For the text-containing cell, return its midpoint in [x, y] coordinate format. 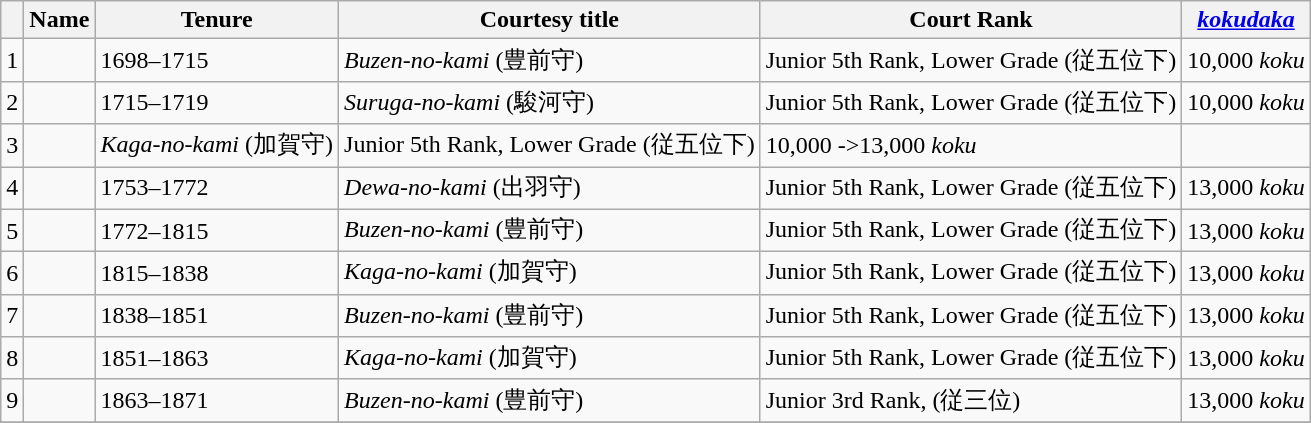
9 [12, 400]
Court Rank [971, 20]
1 [12, 60]
1851–1863 [217, 358]
10,000 ->13,000 koku [971, 146]
Tenure [217, 20]
1815–1838 [217, 274]
5 [12, 230]
1715–1719 [217, 102]
1772–1815 [217, 230]
6 [12, 274]
7 [12, 316]
Junior 3rd Rank, (従三位) [971, 400]
2 [12, 102]
Dewa-no-kami (出羽守) [550, 188]
1838–1851 [217, 316]
Courtesy title [550, 20]
1863–1871 [217, 400]
4 [12, 188]
3 [12, 146]
8 [12, 358]
1698–1715 [217, 60]
Name [60, 20]
1753–1772 [217, 188]
Suruga-no-kami (駿河守) [550, 102]
kokudaka [1246, 20]
